Provide the (x, y) coordinate of the cell's center where the given text is located.  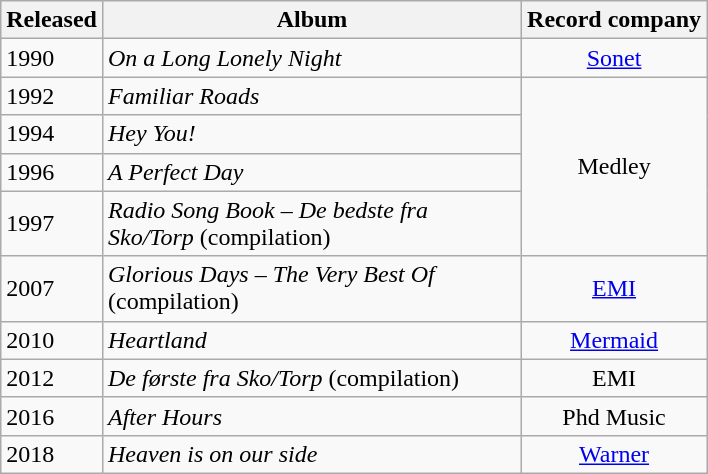
Mermaid (614, 340)
1992 (52, 96)
Radio Song Book – De bedste fra Sko/Torp (compilation) (312, 224)
Medley (614, 166)
1997 (52, 224)
1990 (52, 58)
2018 (52, 454)
Hey You! (312, 134)
On a Long Lonely Night (312, 58)
Record company (614, 20)
Familiar Roads (312, 96)
Heartland (312, 340)
Sonet (614, 58)
A Perfect Day (312, 172)
Heaven is on our side (312, 454)
1994 (52, 134)
2012 (52, 378)
2016 (52, 416)
Album (312, 20)
Glorious Days – The Very Best Of (compilation) (312, 288)
Phd Music (614, 416)
De første fra Sko/Torp (compilation) (312, 378)
After Hours (312, 416)
Warner (614, 454)
1996 (52, 172)
2007 (52, 288)
Released (52, 20)
2010 (52, 340)
